Locate the cell with the specified text and output its (X, Y) center coordinate. 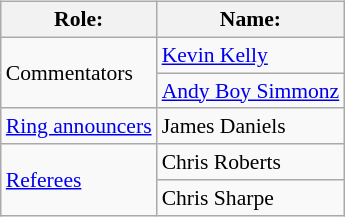
Name: (251, 20)
Chris Sharpe (251, 198)
Ring announcers (79, 126)
Referees (79, 180)
Role: (79, 20)
Kevin Kelly (251, 55)
James Daniels (251, 126)
Andy Boy Simmonz (251, 91)
Commentators (79, 72)
Chris Roberts (251, 162)
